From the cell containing the given text, extract its center point as (x, y) coordinate. 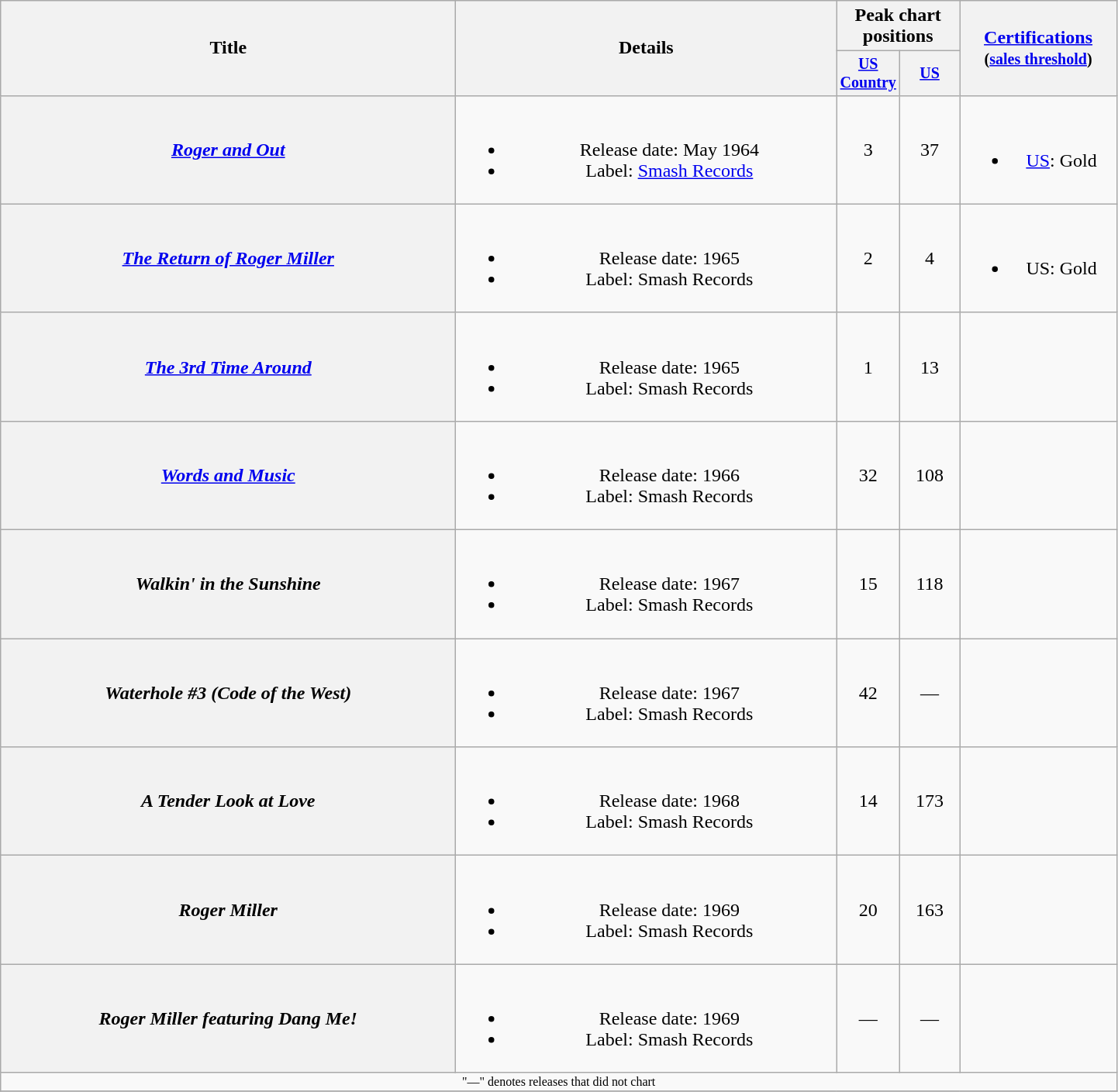
Waterhole #3 (Code of the West) (228, 693)
15 (868, 584)
Details (647, 48)
1 (868, 367)
3 (868, 150)
Roger Miller (228, 910)
118 (930, 584)
20 (868, 910)
Roger Miller featuring Dang Me! (228, 1018)
"—" denotes releases that did not chart (559, 1082)
Title (228, 48)
163 (930, 910)
The Return of Roger Miller (228, 258)
Certifications(sales threshold) (1039, 48)
The 3rd Time Around (228, 367)
A Tender Look at Love (228, 801)
Words and Music (228, 475)
173 (930, 801)
2 (868, 258)
108 (930, 475)
13 (930, 367)
37 (930, 150)
Roger and Out (228, 150)
42 (868, 693)
Release date: 1968Label: Smash Records (647, 801)
4 (930, 258)
32 (868, 475)
14 (868, 801)
Peak chartpositions (898, 26)
US (930, 73)
Release date: May 1964Label: Smash Records (647, 150)
Release date: 1966Label: Smash Records (647, 475)
Walkin' in the Sunshine (228, 584)
US Country (868, 73)
